Find where the given text appears and provide that cell's center as [X, Y] coordinate. 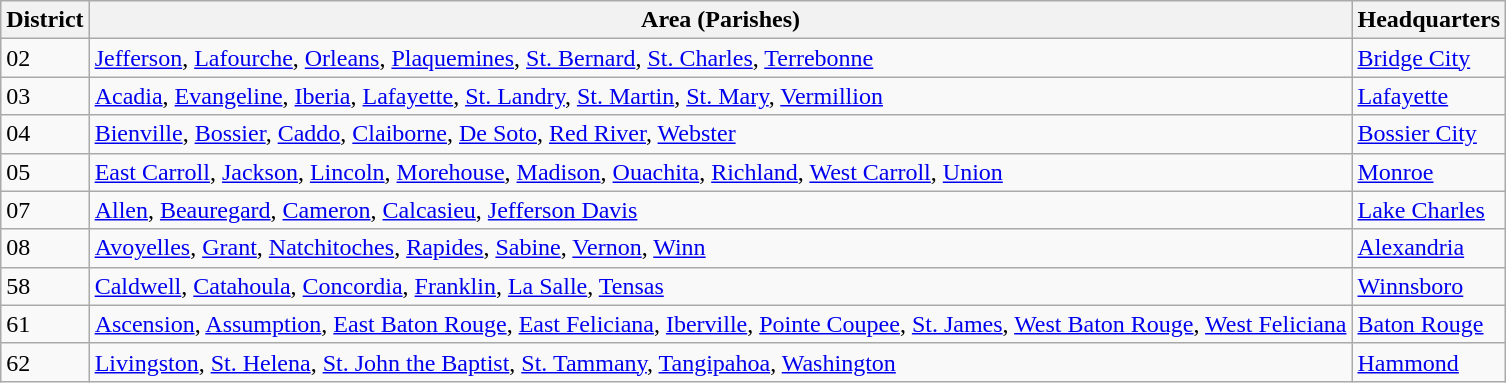
Hammond [1429, 362]
04 [45, 134]
Bridge City [1429, 58]
08 [45, 248]
East Carroll, Jackson, Lincoln, Morehouse, Madison, Ouachita, Richland, West Carroll, Union [720, 172]
Headquarters [1429, 20]
Acadia, Evangeline, Iberia, Lafayette, St. Landry, St. Martin, St. Mary, Vermillion [720, 96]
Monroe [1429, 172]
Alexandria [1429, 248]
Area (Parishes) [720, 20]
03 [45, 96]
Baton Rouge [1429, 324]
Lafayette [1429, 96]
Allen, Beauregard, Cameron, Calcasieu, Jefferson Davis [720, 210]
02 [45, 58]
Winnsboro [1429, 286]
Bossier City [1429, 134]
58 [45, 286]
Lake Charles [1429, 210]
61 [45, 324]
Jefferson, Lafourche, Orleans, Plaquemines, St. Bernard, St. Charles, Terrebonne [720, 58]
District [45, 20]
Livingston, St. Helena, St. John the Baptist, St. Tammany, Tangipahoa, Washington [720, 362]
62 [45, 362]
07 [45, 210]
Ascension, Assumption, East Baton Rouge, East Feliciana, Iberville, Pointe Coupee, St. James, West Baton Rouge, West Feliciana [720, 324]
Avoyelles, Grant, Natchitoches, Rapides, Sabine, Vernon, Winn [720, 248]
05 [45, 172]
Caldwell, Catahoula, Concordia, Franklin, La Salle, Tensas [720, 286]
Bienville, Bossier, Caddo, Claiborne, De Soto, Red River, Webster [720, 134]
